Locate the cell with the specified text and output its (x, y) center coordinate. 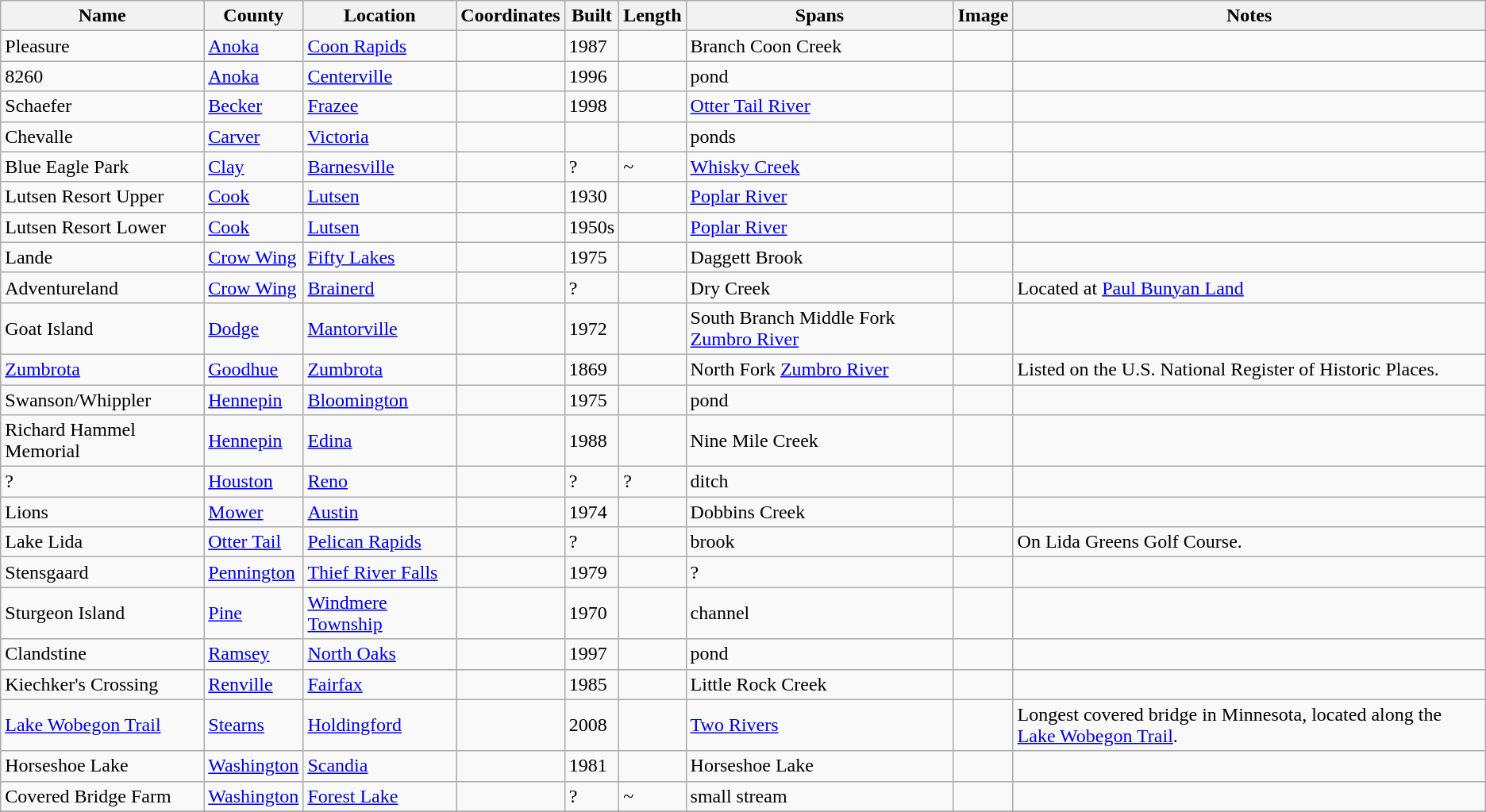
Bloomington (379, 399)
Lande (102, 257)
Listed on the U.S. National Register of Historic Places. (1249, 369)
1996 (591, 76)
Adventureland (102, 287)
Clandstine (102, 654)
Otter Tail (254, 542)
1930 (591, 197)
Richard Hammel Memorial (102, 441)
Scandia (379, 766)
Swanson/Whippler (102, 399)
Dobbins Creek (819, 512)
small stream (819, 796)
Image (983, 16)
On Lida Greens Golf Course. (1249, 542)
brook (819, 542)
Stearns (254, 725)
1997 (591, 654)
Lake Lida (102, 542)
Carver (254, 137)
County (254, 16)
Holdingford (379, 725)
ponds (819, 137)
Pine (254, 613)
1970 (591, 613)
Fairfax (379, 684)
Name (102, 16)
1979 (591, 572)
Lutsen Resort Upper (102, 197)
Frazee (379, 106)
1998 (591, 106)
Sturgeon Island (102, 613)
Chevalle (102, 137)
Pennington (254, 572)
Edina (379, 441)
Lutsen Resort Lower (102, 227)
North Oaks (379, 654)
channel (819, 613)
ditch (819, 482)
1950s (591, 227)
Two Rivers (819, 725)
Brainerd (379, 287)
1981 (591, 766)
Covered Bridge Farm (102, 796)
Stensgaard (102, 572)
Lake Wobegon Trail (102, 725)
Dodge (254, 329)
Kiechker's Crossing (102, 684)
Lions (102, 512)
Built (591, 16)
Little Rock Creek (819, 684)
Notes (1249, 16)
South Branch Middle Fork Zumbro River (819, 329)
Becker (254, 106)
Clay (254, 167)
Mantorville (379, 329)
1988 (591, 441)
1987 (591, 46)
Pelican Rapids (379, 542)
Ramsey (254, 654)
Mower (254, 512)
Austin (379, 512)
8260 (102, 76)
1972 (591, 329)
Longest covered bridge in Minnesota, located along the Lake Wobegon Trail. (1249, 725)
Schaefer (102, 106)
Otter Tail River (819, 106)
Coon Rapids (379, 46)
Renville (254, 684)
Blue Eagle Park (102, 167)
Victoria (379, 137)
1974 (591, 512)
Goodhue (254, 369)
North Fork Zumbro River (819, 369)
Nine Mile Creek (819, 441)
1985 (591, 684)
Reno (379, 482)
Centerville (379, 76)
Length (653, 16)
Coordinates (510, 16)
Daggett Brook (819, 257)
Goat Island (102, 329)
Barnesville (379, 167)
Located at Paul Bunyan Land (1249, 287)
Dry Creek (819, 287)
Spans (819, 16)
Pleasure (102, 46)
Forest Lake (379, 796)
Branch Coon Creek (819, 46)
Houston (254, 482)
Thief River Falls (379, 572)
Fifty Lakes (379, 257)
Location (379, 16)
2008 (591, 725)
1869 (591, 369)
Whisky Creek (819, 167)
Windmere Township (379, 613)
